Output the [X, Y] coordinate of the center of the cell containing the given text.  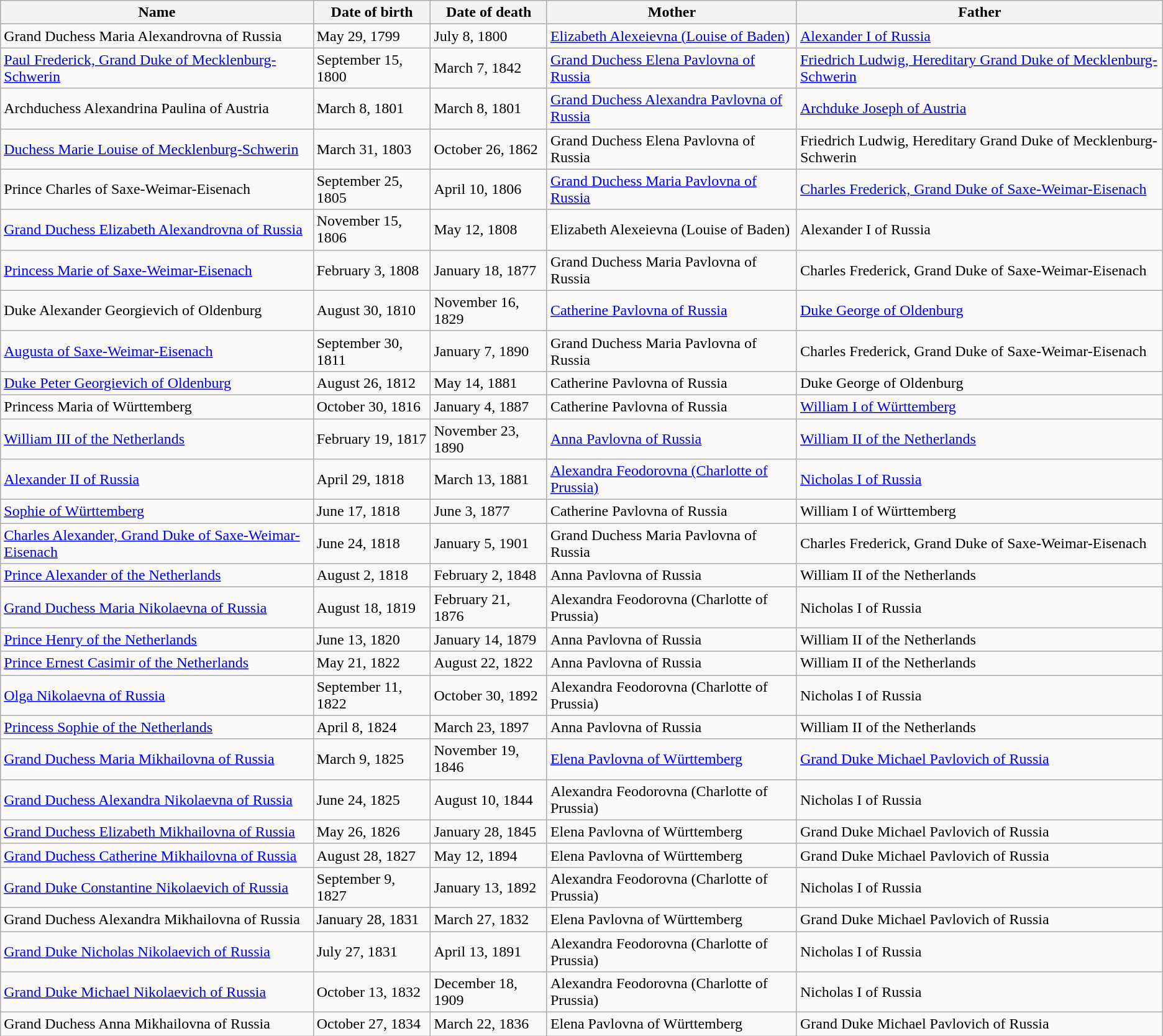
Father [979, 12]
June 13, 1820 [372, 639]
September 11, 1822 [372, 695]
Grand Duchess Maria Mikhailovna of Russia [157, 759]
Princess Marie of Saxe-Weimar-Eisenach [157, 270]
Grand Duchess Alexandra Pavlovna of Russia [672, 108]
November 16, 1829 [488, 311]
Grand Duchess Maria Alexandrovna of Russia [157, 36]
April 29, 1818 [372, 480]
March 9, 1825 [372, 759]
September 30, 1811 [372, 351]
October 13, 1832 [372, 992]
May 21, 1822 [372, 663]
Grand Duchess Elizabeth Mikhailovna of Russia [157, 832]
March 7, 1842 [488, 68]
May 26, 1826 [372, 832]
June 24, 1818 [372, 543]
Date of death [488, 12]
November 19, 1846 [488, 759]
October 27, 1834 [372, 1024]
February 21, 1876 [488, 608]
April 8, 1824 [372, 727]
November 23, 1890 [488, 439]
Olga Nikolaevna of Russia [157, 695]
Grand Duchess Maria Nikolaevna of Russia [157, 608]
Grand Duchess Anna Mikhailovna of Russia [157, 1024]
Grand Duchess Alexandra Mikhailovna of Russia [157, 919]
December 18, 1909 [488, 992]
June 17, 1818 [372, 511]
Alexander II of Russia [157, 480]
June 3, 1877 [488, 511]
Grand Duke Michael Nikolaevich of Russia [157, 992]
January 13, 1892 [488, 887]
Archduchess Alexandrina Paulina of Austria [157, 108]
Grand Duke Constantine Nikolaevich of Russia [157, 887]
April 10, 1806 [488, 189]
Princess Sophie of the Netherlands [157, 727]
October 30, 1892 [488, 695]
August 2, 1818 [372, 575]
July 8, 1800 [488, 36]
March 13, 1881 [488, 480]
August 18, 1819 [372, 608]
February 19, 1817 [372, 439]
Grand Duchess Alexandra Nikolaevna of Russia [157, 799]
August 10, 1844 [488, 799]
April 13, 1891 [488, 951]
August 28, 1827 [372, 855]
Sophie of Württemberg [157, 511]
September 15, 1800 [372, 68]
January 28, 1831 [372, 919]
August 30, 1810 [372, 311]
January 7, 1890 [488, 351]
January 14, 1879 [488, 639]
Mother [672, 12]
October 26, 1862 [488, 149]
February 2, 1848 [488, 575]
March 23, 1897 [488, 727]
Date of birth [372, 12]
March 31, 1803 [372, 149]
Prince Ernest Casimir of the Netherlands [157, 663]
Archduke Joseph of Austria [979, 108]
Paul Frederick, Grand Duke of Mecklenburg-Schwerin [157, 68]
January 18, 1877 [488, 270]
Name [157, 12]
May 12, 1808 [488, 230]
November 15, 1806 [372, 230]
January 5, 1901 [488, 543]
May 14, 1881 [488, 383]
Prince Henry of the Netherlands [157, 639]
Princess Maria of Württemberg [157, 406]
September 25, 1805 [372, 189]
Grand Duchess Elizabeth Alexandrovna of Russia [157, 230]
Prince Alexander of the Netherlands [157, 575]
August 22, 1822 [488, 663]
Duke Peter Georgievich of Oldenburg [157, 383]
Grand Duke Nicholas Nikolaevich of Russia [157, 951]
June 24, 1825 [372, 799]
Charles Alexander, Grand Duke of Saxe-Weimar-Eisenach [157, 543]
Duchess Marie Louise of Mecklenburg-Schwerin [157, 149]
July 27, 1831 [372, 951]
Augusta of Saxe-Weimar-Eisenach [157, 351]
January 28, 1845 [488, 832]
Grand Duchess Catherine Mikhailovna of Russia [157, 855]
February 3, 1808 [372, 270]
May 12, 1894 [488, 855]
October 30, 1816 [372, 406]
Duke Alexander Georgievich of Oldenburg [157, 311]
September 9, 1827 [372, 887]
May 29, 1799 [372, 36]
March 22, 1836 [488, 1024]
August 26, 1812 [372, 383]
William III of the Netherlands [157, 439]
March 27, 1832 [488, 919]
January 4, 1887 [488, 406]
Prince Charles of Saxe-Weimar-Eisenach [157, 189]
